Search for the cell housing the specified text and yield its [X, Y] center coordinate. 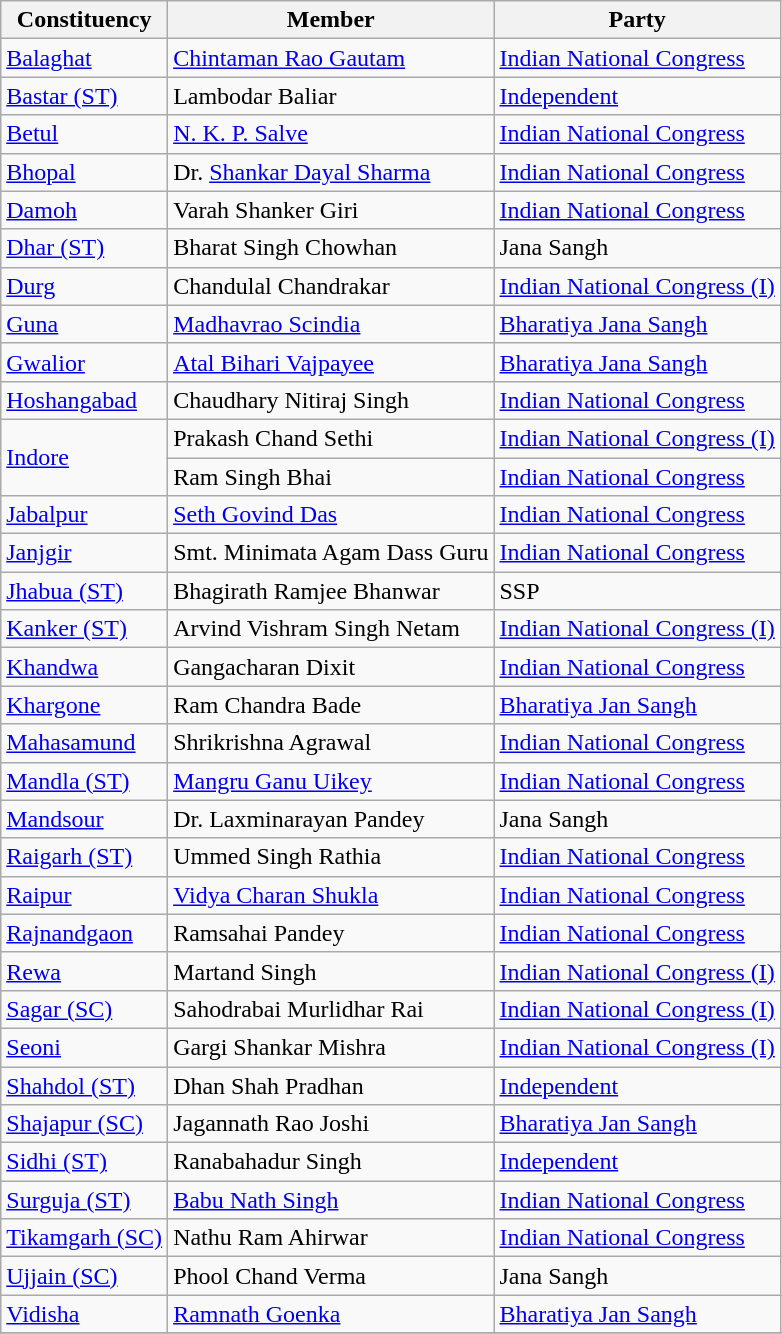
Smt. Minimata Agam Dass Guru [331, 553]
Ranabahadur Singh [331, 1162]
Guna [84, 324]
Shrikrishna Agrawal [331, 743]
SSP [637, 591]
Constituency [84, 20]
Mandla (ST) [84, 781]
Sahodrabai Murlidhar Rai [331, 1009]
Babu Nath Singh [331, 1200]
Dhar (ST) [84, 248]
Party [637, 20]
Atal Bihari Vajpayee [331, 362]
Khandwa [84, 667]
N. K. P. Salve [331, 134]
Jabalpur [84, 515]
Vidisha [84, 1314]
Hoshangabad [84, 400]
Tikamgarh (SC) [84, 1238]
Ramnath Goenka [331, 1314]
Bharat Singh Chowhan [331, 248]
Janjgir [84, 553]
Indore [84, 457]
Gargi Shankar Mishra [331, 1047]
Nathu Ram Ahirwar [331, 1238]
Surguja (ST) [84, 1200]
Sidhi (ST) [84, 1162]
Chaudhary Nitiraj Singh [331, 400]
Khargone [84, 705]
Arvind Vishram Singh Netam [331, 629]
Gwalior [84, 362]
Rajnandgaon [84, 933]
Bhagirath Ramjee Bhanwar [331, 591]
Varah Shanker Giri [331, 210]
Dr. Laxminarayan Pandey [331, 819]
Ujjain (SC) [84, 1276]
Madhavrao Scindia [331, 324]
Ram Chandra Bade [331, 705]
Ummed Singh Rathia [331, 857]
Chandulal Chandrakar [331, 286]
Seth Govind Das [331, 515]
Martand Singh [331, 971]
Jagannath Rao Joshi [331, 1124]
Bhopal [84, 172]
Mangru Ganu Uikey [331, 781]
Balaghat [84, 58]
Raigarh (ST) [84, 857]
Member [331, 20]
Gangacharan Dixit [331, 667]
Prakash Chand Sethi [331, 438]
Kanker (ST) [84, 629]
Bastar (ST) [84, 96]
Rewa [84, 971]
Jhabua (ST) [84, 591]
Ramsahai Pandey [331, 933]
Mandsour [84, 819]
Betul [84, 134]
Sagar (SC) [84, 1009]
Shahdol (ST) [84, 1085]
Chintaman Rao Gautam [331, 58]
Durg [84, 286]
Seoni [84, 1047]
Ram Singh Bhai [331, 477]
Dhan Shah Pradhan [331, 1085]
Raipur [84, 895]
Lambodar Baliar [331, 96]
Damoh [84, 210]
Vidya Charan Shukla [331, 895]
Shajapur (SC) [84, 1124]
Phool Chand Verma [331, 1276]
Dr. Shankar Dayal Sharma [331, 172]
Mahasamund [84, 743]
